Find where the given text appears and provide that cell's center as (X, Y) coordinate. 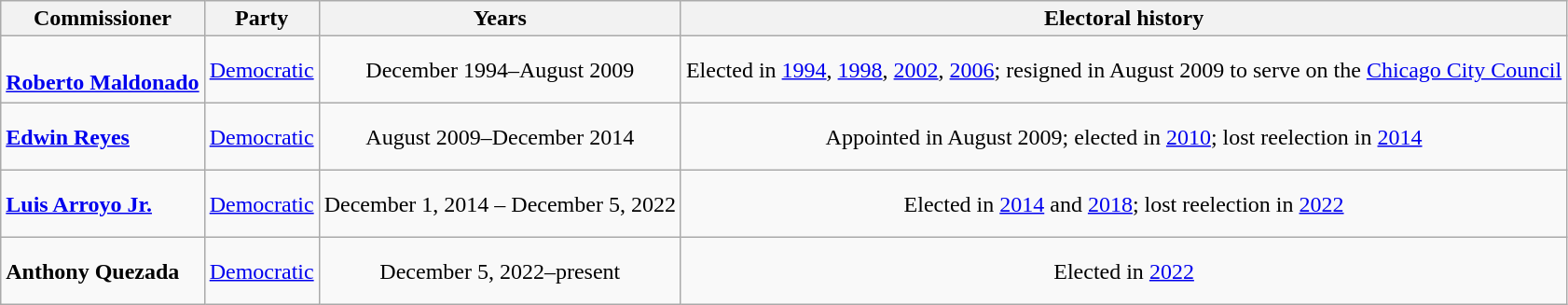
Edwin Reyes (103, 137)
Elected in 2022 (1123, 271)
August 2009–December 2014 (500, 137)
December 5, 2022–present (500, 271)
Roberto Maldonado (103, 70)
Luis Arroyo Jr. (103, 204)
Commissioner (103, 19)
Appointed in August 2009; elected in 2010; lost reelection in 2014 (1123, 137)
Party (261, 19)
Electoral history (1123, 19)
Anthony Quezada (103, 271)
December 1, 2014 – December 5, 2022 (500, 204)
December 1994–August 2009 (500, 70)
Elected in 1994, 1998, 2002, 2006; resigned in August 2009 to serve on the Chicago City Council (1123, 70)
Years (500, 19)
Elected in 2014 and 2018; lost reelection in 2022 (1123, 204)
